Extract the (X, Y) coordinate from the center of the cell holding the provided text.  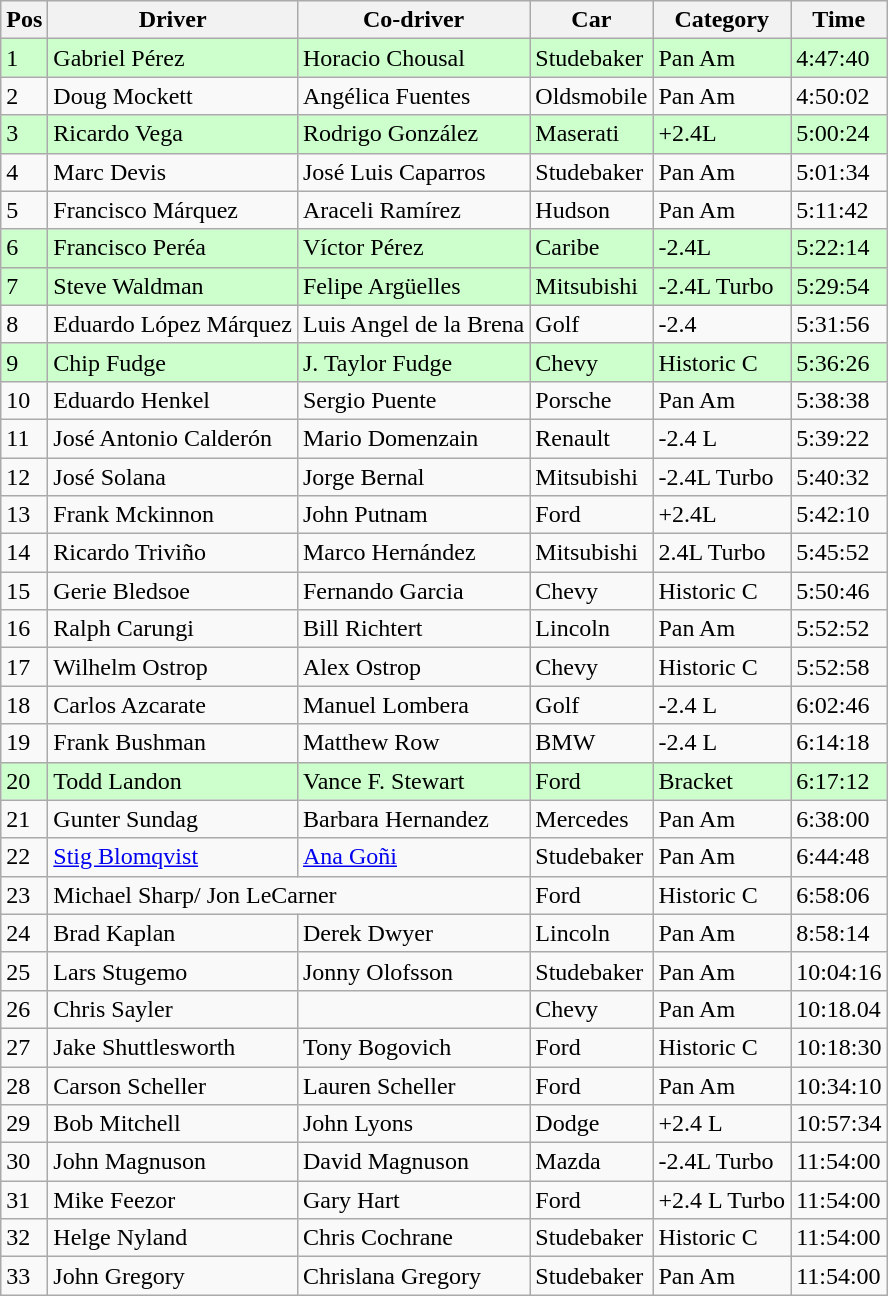
1 (24, 58)
29 (24, 1124)
Francisco Peréa (173, 248)
5:00:24 (839, 134)
David Magnuson (413, 1162)
Manuel Lombera (413, 705)
José Solana (173, 477)
Ralph Carungi (173, 629)
5:11:42 (839, 210)
-2.4L (722, 248)
10 (24, 400)
Ana Goñi (413, 857)
12 (24, 477)
4:47:40 (839, 58)
Wilhelm Ostrop (173, 667)
Vance F. Stewart (413, 781)
5:01:34 (839, 172)
16 (24, 629)
5:31:56 (839, 324)
5:50:46 (839, 591)
Hudson (592, 210)
Víctor Pérez (413, 248)
6:38:00 (839, 819)
Marco Hernández (413, 553)
6:17:12 (839, 781)
John Gregory (173, 1276)
10:18:30 (839, 1047)
Bob Mitchell (173, 1124)
Fernando Garcia (413, 591)
15 (24, 591)
Bracket (722, 781)
33 (24, 1276)
Oldsmobile (592, 96)
Ricardo Vega (173, 134)
24 (24, 933)
13 (24, 515)
Jorge Bernal (413, 477)
Frank Bushman (173, 743)
Chris Sayler (173, 1009)
Eduardo López Márquez (173, 324)
+2.4 L (722, 1124)
Chip Fudge (173, 362)
32 (24, 1238)
José Luis Caparros (413, 172)
9 (24, 362)
5:52:52 (839, 629)
Francisco Márquez (173, 210)
3 (24, 134)
Carlos Azcarate (173, 705)
Eduardo Henkel (173, 400)
Gabriel Pérez (173, 58)
10:34:10 (839, 1085)
4 (24, 172)
Mercedes (592, 819)
Araceli Ramírez (413, 210)
2 (24, 96)
Car (592, 20)
17 (24, 667)
6:44:48 (839, 857)
5:38:38 (839, 400)
11 (24, 438)
+2.4 L Turbo (722, 1200)
Felipe Argüelles (413, 286)
26 (24, 1009)
John Magnuson (173, 1162)
31 (24, 1200)
José Antonio Calderón (173, 438)
Gunter Sundag (173, 819)
18 (24, 705)
5:36:26 (839, 362)
Mario Domenzain (413, 438)
8 (24, 324)
Luis Angel de la Brena (413, 324)
5:29:54 (839, 286)
22 (24, 857)
30 (24, 1162)
10:04:16 (839, 971)
5:40:32 (839, 477)
Brad Kaplan (173, 933)
Caribe (592, 248)
BMW (592, 743)
10:57:34 (839, 1124)
Category (722, 20)
5:52:58 (839, 667)
Lauren Scheller (413, 1085)
7 (24, 286)
2.4L Turbo (722, 553)
Sergio Puente (413, 400)
Lars Stugemo (173, 971)
Bill Richtert (413, 629)
-2.4 (722, 324)
Michael Sharp/ Jon LeCarner (289, 895)
Chrislana Gregory (413, 1276)
23 (24, 895)
25 (24, 971)
Angélica Fuentes (413, 96)
Renault (592, 438)
20 (24, 781)
6:02:46 (839, 705)
Doug Mockett (173, 96)
Jake Shuttlesworth (173, 1047)
Helge Nyland (173, 1238)
John Lyons (413, 1124)
5:42:10 (839, 515)
6 (24, 248)
Mazda (592, 1162)
Todd Landon (173, 781)
John Putnam (413, 515)
J. Taylor Fudge (413, 362)
4:50:02 (839, 96)
Frank Mckinnon (173, 515)
10:18.04 (839, 1009)
6:14:18 (839, 743)
Gary Hart (413, 1200)
Rodrigo González (413, 134)
21 (24, 819)
6:58:06 (839, 895)
19 (24, 743)
Jonny Olofsson (413, 971)
Mike Feezor (173, 1200)
Ricardo Triviño (173, 553)
Horacio Chousal (413, 58)
Matthew Row (413, 743)
Steve Waldman (173, 286)
Dodge (592, 1124)
14 (24, 553)
Time (839, 20)
Derek Dwyer (413, 933)
Alex Ostrop (413, 667)
Pos (24, 20)
5:22:14 (839, 248)
Carson Scheller (173, 1085)
27 (24, 1047)
Co-driver (413, 20)
Stig Blomqvist (173, 857)
Chris Cochrane (413, 1238)
Gerie Bledsoe (173, 591)
Porsche (592, 400)
8:58:14 (839, 933)
5:39:22 (839, 438)
5 (24, 210)
28 (24, 1085)
Marc Devis (173, 172)
Maserati (592, 134)
Tony Bogovich (413, 1047)
Driver (173, 20)
Barbara Hernandez (413, 819)
5:45:52 (839, 553)
